Return [x, y] of the center of cell containing provided text 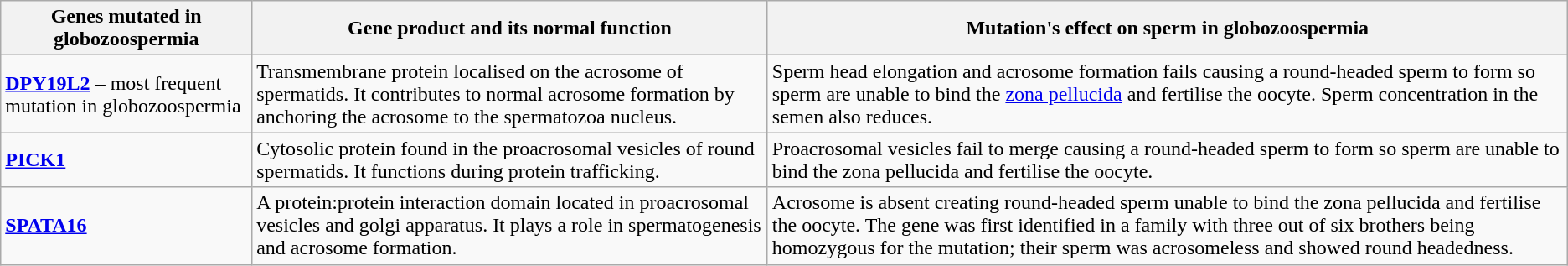
PICK1 [126, 159]
DPY19L2 – most frequent mutation in globozoospermia [126, 94]
Mutation's effect on sperm in globozoospermia [1168, 29]
Gene product and its normal function [510, 29]
Genes mutated in globozoospermia [126, 29]
Proacrosomal vesicles fail to merge causing a round-headed sperm to form so sperm are unable to bind the zona pellucida and fertilise the oocyte. [1168, 159]
A protein:protein interaction domain located in proacrosomal vesicles and golgi apparatus. It plays a role in spermatogenesis and acrosome formation. [510, 226]
Cytosolic protein found in the proacrosomal vesicles of round spermatids. It functions during protein trafficking. [510, 159]
SPATA16 [126, 226]
